For the text-containing cell, return its midpoint in (x, y) coordinate format. 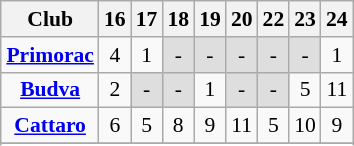
2 (115, 90)
Primorac (50, 55)
8 (178, 126)
6 (115, 126)
4 (115, 55)
Club (50, 19)
20 (242, 19)
22 (274, 19)
Budva (50, 90)
19 (210, 19)
24 (337, 19)
Cattaro (50, 126)
16 (115, 19)
18 (178, 19)
17 (147, 19)
10 (305, 126)
23 (305, 19)
